Detect which cell encompasses the target text, then output its (x, y) center coordinate. 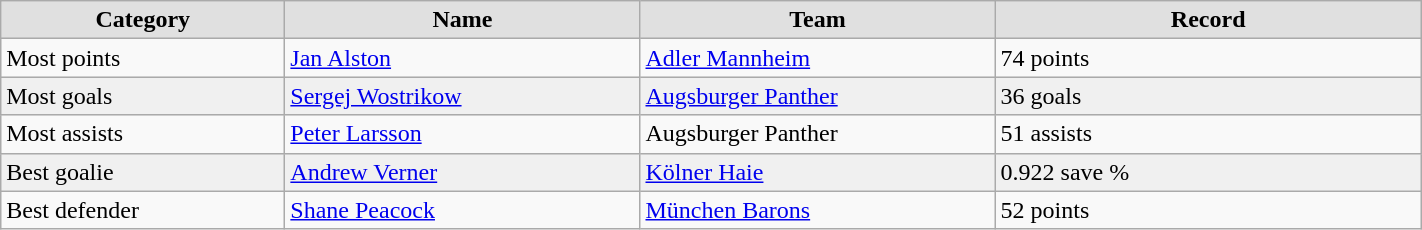
0.922 save % (1208, 172)
51 assists (1208, 134)
Andrew Verner (462, 172)
Most points (143, 58)
Most goals (143, 96)
Adler Mannheim (818, 58)
München Barons (818, 210)
36 goals (1208, 96)
Team (818, 20)
Shane Peacock (462, 210)
Category (143, 20)
Most assists (143, 134)
Name (462, 20)
Sergej Wostrikow (462, 96)
52 points (1208, 210)
Kölner Haie (818, 172)
Jan Alston (462, 58)
Peter Larsson (462, 134)
Best goalie (143, 172)
Best defender (143, 210)
Record (1208, 20)
74 points (1208, 58)
